Provide the [x, y] coordinate of the cell's center where the given text is located.  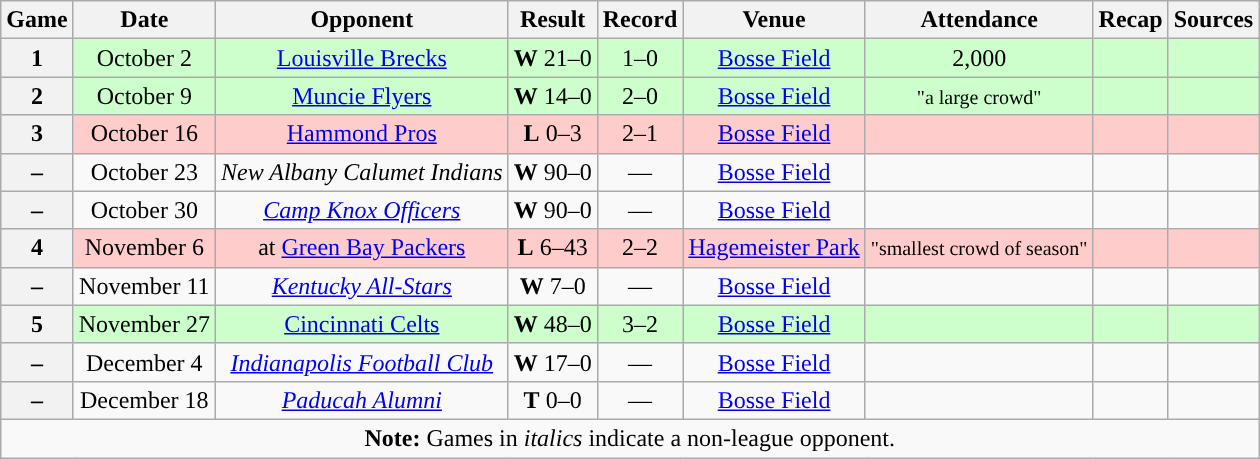
Result [552, 20]
Attendance [979, 20]
2,000 [979, 58]
L 0–3 [552, 134]
3–2 [640, 324]
at Green Bay Packers [362, 248]
October 23 [144, 172]
Paducah Alumni [362, 400]
Venue [774, 20]
Hammond Pros [362, 134]
October 16 [144, 134]
Kentucky All-Stars [362, 286]
Cincinnati Celts [362, 324]
Recap [1130, 20]
"smallest crowd of season" [979, 248]
L 6–43 [552, 248]
October 2 [144, 58]
W 7–0 [552, 286]
October 30 [144, 210]
Hagemeister Park [774, 248]
New Albany Calumet Indians [362, 172]
2–0 [640, 96]
"a large crowd" [979, 96]
November 27 [144, 324]
Note: Games in italics indicate a non-league opponent. [630, 438]
2–1 [640, 134]
1 [37, 58]
4 [37, 248]
Record [640, 20]
Camp Knox Officers [362, 210]
Game [37, 20]
Muncie Flyers [362, 96]
2–2 [640, 248]
October 9 [144, 96]
November 11 [144, 286]
December 4 [144, 362]
T 0–0 [552, 400]
W 21–0 [552, 58]
W 48–0 [552, 324]
3 [37, 134]
November 6 [144, 248]
2 [37, 96]
5 [37, 324]
1–0 [640, 58]
Indianapolis Football Club [362, 362]
Louisville Brecks [362, 58]
Sources [1214, 20]
December 18 [144, 400]
Opponent [362, 20]
W 17–0 [552, 362]
Date [144, 20]
W 14–0 [552, 96]
